Scan for the cell matching the given text and deliver its (X, Y) coordinate at center. 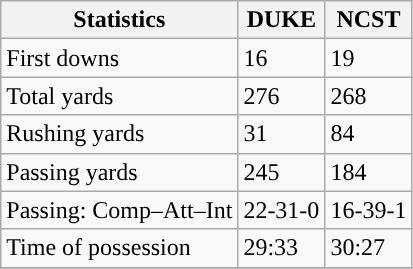
84 (368, 134)
22-31-0 (282, 210)
Statistics (120, 20)
NCST (368, 20)
Passing yards (120, 172)
16 (282, 58)
276 (282, 96)
184 (368, 172)
16-39-1 (368, 210)
DUKE (282, 20)
Total yards (120, 96)
245 (282, 172)
Rushing yards (120, 134)
30:27 (368, 248)
29:33 (282, 248)
268 (368, 96)
31 (282, 134)
19 (368, 58)
Time of possession (120, 248)
Passing: Comp–Att–Int (120, 210)
First downs (120, 58)
